Identify which cell holds the provided text, then report its (x, y) central coordinate. 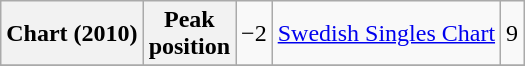
−2 (254, 34)
Peakposition (189, 34)
9 (512, 34)
Swedish Singles Chart (386, 34)
Chart (2010) (72, 34)
